Scan for the cell matching the given text and deliver its (X, Y) coordinate at center. 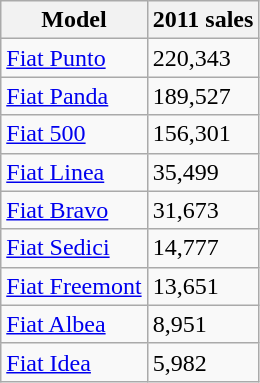
Fiat Panda (74, 96)
Fiat Sedici (74, 248)
Fiat Idea (74, 362)
35,499 (203, 172)
5,982 (203, 362)
8,951 (203, 324)
220,343 (203, 58)
2011 sales (203, 20)
Fiat Freemont (74, 286)
Fiat Bravo (74, 210)
14,777 (203, 248)
156,301 (203, 134)
Fiat Albea (74, 324)
13,651 (203, 286)
Fiat 500 (74, 134)
Fiat Punto (74, 58)
Fiat Linea (74, 172)
31,673 (203, 210)
Model (74, 20)
189,527 (203, 96)
